Find where the given text appears and provide that cell's center as [X, Y] coordinate. 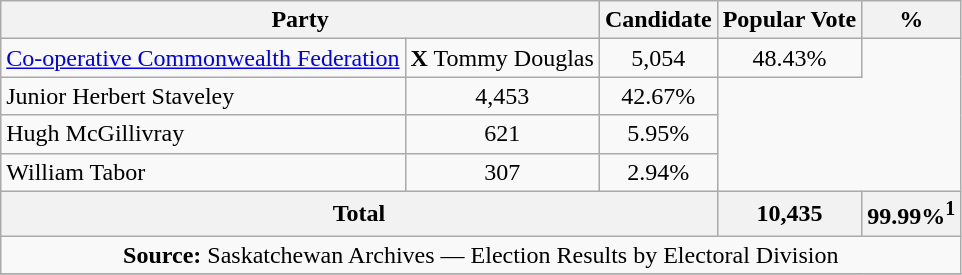
Candidate [658, 20]
42.67% [658, 96]
Hugh McGillivray [203, 134]
10,435 [790, 214]
Co-operative Commonwealth Federation [203, 58]
Junior Herbert Staveley [203, 96]
621 [502, 134]
307 [502, 172]
Total [359, 214]
99.99%1 [912, 214]
% [912, 20]
48.43% [790, 58]
5.95% [658, 134]
Source: Saskatchewan Archives — Election Results by Electoral Division [481, 255]
William Tabor [203, 172]
Popular Vote [790, 20]
5,054 [658, 58]
4,453 [502, 96]
X Tommy Douglas [502, 58]
2.94% [658, 172]
Party [300, 20]
